Capture the cell that displays the provided text and extract its [x, y] central coordinate. 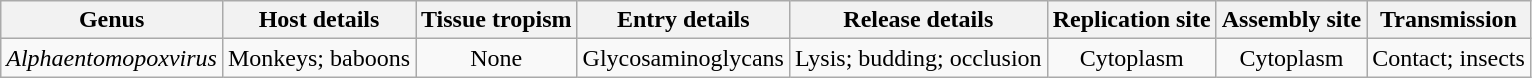
Lysis; budding; occlusion [918, 58]
Glycosaminoglycans [683, 58]
Contact; insects [1449, 58]
None [497, 58]
Host details [318, 20]
Tissue tropism [497, 20]
Transmission [1449, 20]
Entry details [683, 20]
Replication site [1132, 20]
Assembly site [1291, 20]
Genus [112, 20]
Release details [918, 20]
Monkeys; baboons [318, 58]
Alphaentomopoxvirus [112, 58]
